Pinpoint the cell where the given text exists, returning its [X, Y] midpoint coordinate. 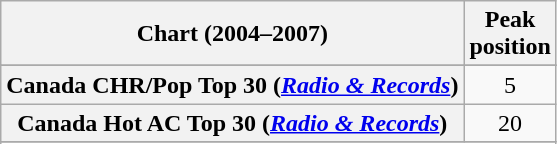
20 [510, 123]
Canada Hot AC Top 30 (Radio & Records) [232, 123]
Peakposition [510, 34]
Chart (2004–2007) [232, 34]
Canada CHR/Pop Top 30 (Radio & Records) [232, 85]
5 [510, 85]
